Return the (X, Y) coordinate for the center point of the cell that contains the specified text.  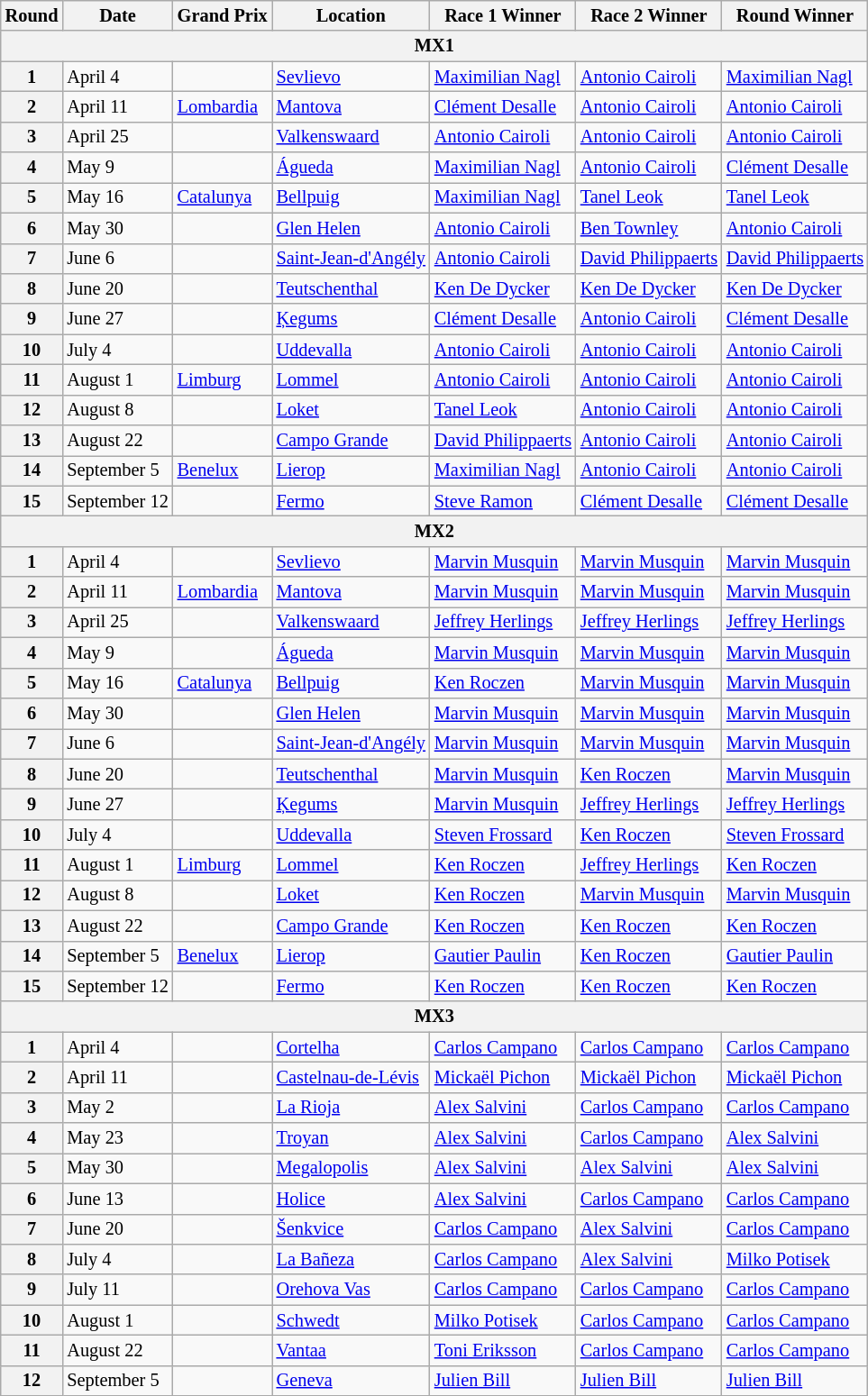
May 2 (117, 1108)
Toni Eriksson (503, 1350)
June 13 (117, 1199)
La Rioja (352, 1108)
Race 2 Winner (649, 15)
Geneva (352, 1381)
Location (352, 15)
Ben Townley (649, 228)
Steve Ramon (503, 501)
Cortelha (352, 1047)
Date (117, 15)
Orehova Vas (352, 1290)
Megalopolis (352, 1168)
May 23 (117, 1138)
Šenkvice (352, 1229)
MX2 (434, 531)
Castelnau-de-Lévis (352, 1077)
July 11 (117, 1290)
Round (32, 15)
MX3 (434, 1017)
Grand Prix (223, 15)
Round Winner (795, 15)
Schwedt (352, 1320)
La Bañeza (352, 1259)
Vantaa (352, 1350)
MX1 (434, 46)
Race 1 Winner (503, 15)
Troyan (352, 1138)
Holice (352, 1199)
